Scan for the cell matching the given text and deliver its (x, y) coordinate at center. 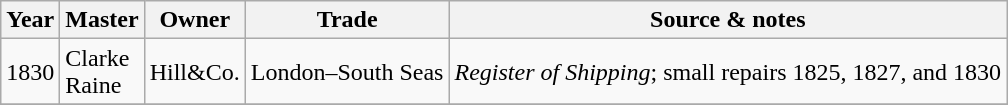
Source & notes (728, 20)
London–South Seas (347, 72)
Trade (347, 20)
1830 (30, 72)
Master (102, 20)
Hill&Co. (194, 72)
Owner (194, 20)
Register of Shipping; small repairs 1825, 1827, and 1830 (728, 72)
Year (30, 20)
ClarkeRaine (102, 72)
